Scan for the cell matching the given text and deliver its [X, Y] coordinate at center. 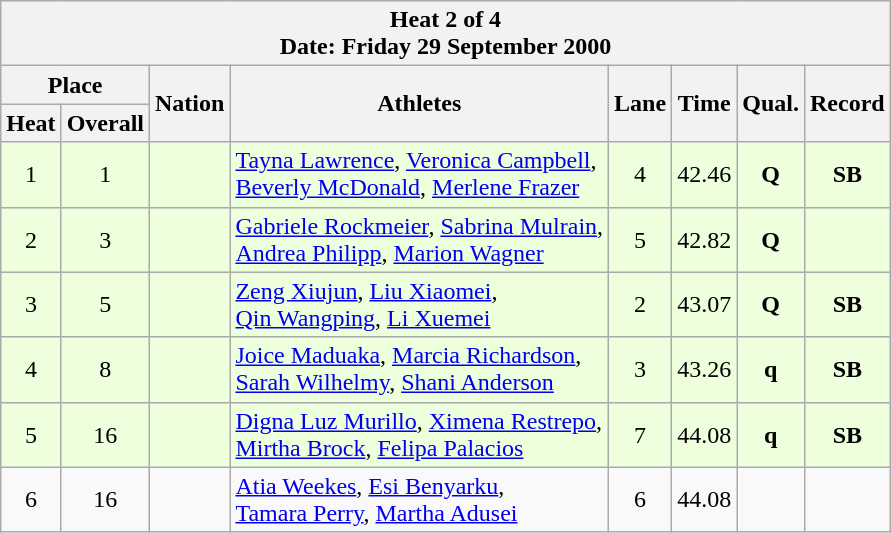
43.26 [704, 370]
Overall [105, 123]
42.82 [704, 240]
Time [704, 104]
8 [105, 370]
43.07 [704, 304]
Tayna Lawrence, Veronica Campbell,Beverly McDonald, Merlene Frazer [420, 174]
Heat 2 of 4 Date: Friday 29 September 2000 [446, 34]
Digna Luz Murillo, Ximena Restrepo,Mirtha Brock, Felipa Palacios [420, 434]
Gabriele Rockmeier, Sabrina Mulrain,Andrea Philipp, Marion Wagner [420, 240]
7 [640, 434]
Atia Weekes, Esi Benyarku,Tamara Perry, Martha Adusei [420, 500]
42.46 [704, 174]
Zeng Xiujun, Liu Xiaomei,Qin Wangping, Li Xuemei [420, 304]
Nation [190, 104]
Lane [640, 104]
Record [847, 104]
Joice Maduaka, Marcia Richardson,Sarah Wilhelmy, Shani Anderson [420, 370]
Heat [31, 123]
Place [76, 85]
Athletes [420, 104]
Qual. [771, 104]
